Pinpoint the cell where the given text exists, returning its [X, Y] midpoint coordinate. 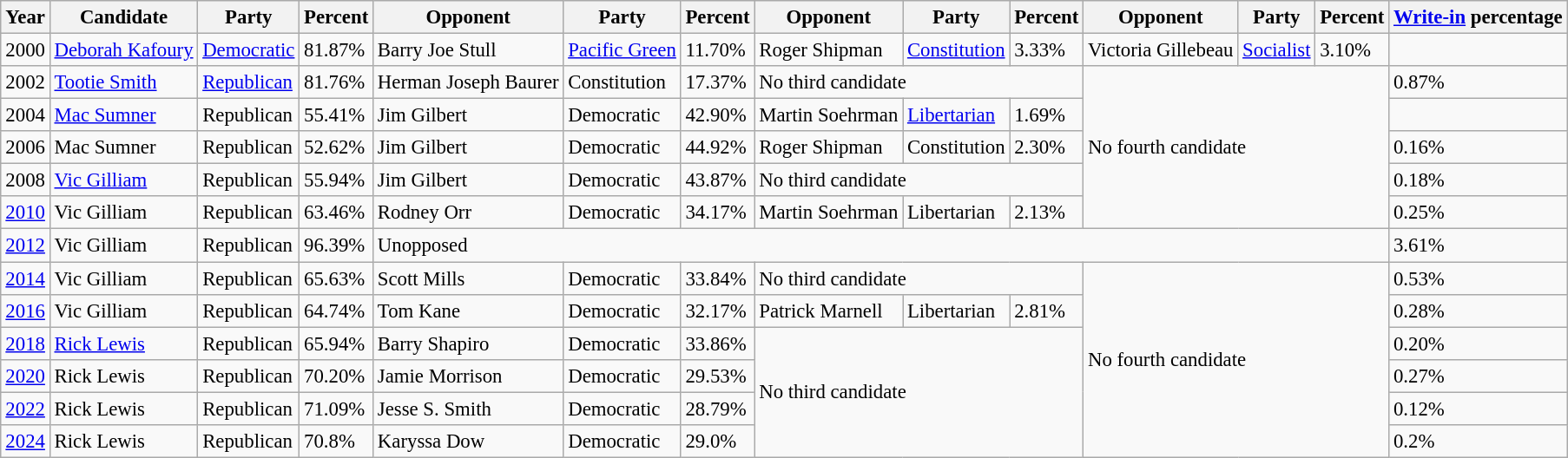
Tootie Smith [123, 82]
3.10% [1353, 49]
52.62% [337, 147]
0.53% [1478, 278]
2.81% [1047, 311]
2000 [25, 49]
Socialist [1276, 49]
2020 [25, 376]
0.16% [1478, 147]
34.17% [717, 213]
2002 [25, 82]
Patrick Marnell [828, 311]
0.25% [1478, 213]
Barry Shapiro [469, 343]
0.28% [1478, 311]
55.94% [337, 180]
3.61% [1478, 245]
32.17% [717, 311]
Unopposed [881, 245]
29.53% [717, 376]
2006 [25, 147]
Rodney Orr [469, 213]
0.87% [1478, 82]
Candidate [123, 17]
70.20% [337, 376]
44.92% [717, 147]
11.70% [717, 49]
Herman Joseph Baurer [469, 82]
2016 [25, 311]
28.79% [717, 409]
17.37% [717, 82]
1.69% [1047, 115]
0.2% [1478, 441]
2018 [25, 343]
42.90% [717, 115]
81.76% [337, 82]
2.30% [1047, 147]
64.74% [337, 311]
Jamie Morrison [469, 376]
96.39% [337, 245]
63.46% [337, 213]
55.41% [337, 115]
Deborah Kafoury [123, 49]
33.86% [717, 343]
2022 [25, 409]
Scott Mills [469, 278]
70.8% [337, 441]
Victoria Gillebeau [1161, 49]
65.63% [337, 278]
81.87% [337, 49]
2004 [25, 115]
Write-in percentage [1478, 17]
43.87% [717, 180]
2008 [25, 180]
2010 [25, 213]
Tom Kane [469, 311]
0.18% [1478, 180]
2024 [25, 441]
Pacific Green [622, 49]
Karyssa Dow [469, 441]
3.33% [1047, 49]
71.09% [337, 409]
65.94% [337, 343]
0.27% [1478, 376]
33.84% [717, 278]
2014 [25, 278]
2012 [25, 245]
0.20% [1478, 343]
2.13% [1047, 213]
0.12% [1478, 409]
29.0% [717, 441]
Barry Joe Stull [469, 49]
Year [25, 17]
Jesse S. Smith [469, 409]
